Determine the [x, y] coordinate at the center of the cell enclosing the given text.  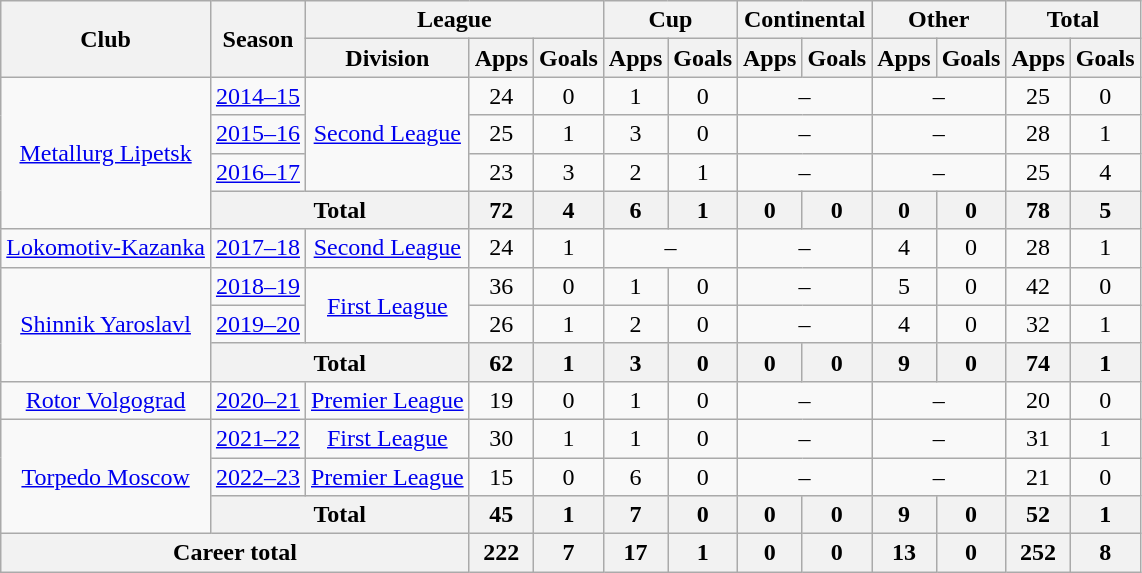
32 [1038, 324]
78 [1038, 210]
42 [1038, 286]
Cup [670, 20]
2019–20 [258, 324]
Torpedo Moscow [106, 476]
2014–15 [258, 96]
21 [1038, 477]
Rotor Volgograd [106, 400]
36 [501, 286]
17 [635, 553]
Other [939, 20]
72 [501, 210]
52 [1038, 515]
13 [904, 553]
30 [501, 438]
26 [501, 324]
222 [501, 553]
Season [258, 39]
Club [106, 39]
Career total [235, 553]
74 [1038, 362]
Continental [805, 20]
31 [1038, 438]
62 [501, 362]
Division [387, 58]
Lokomotiv-Kazanka [106, 248]
League [454, 20]
2020–21 [258, 400]
2022–23 [258, 477]
23 [501, 172]
19 [501, 400]
2021–22 [258, 438]
2017–18 [258, 248]
15 [501, 477]
252 [1038, 553]
45 [501, 515]
2015–16 [258, 134]
Metallurg Lipetsk [106, 153]
8 [1105, 553]
20 [1038, 400]
2018–19 [258, 286]
Shinnik Yaroslavl [106, 324]
2016–17 [258, 172]
